For the text-containing cell, return its midpoint in [x, y] coordinate format. 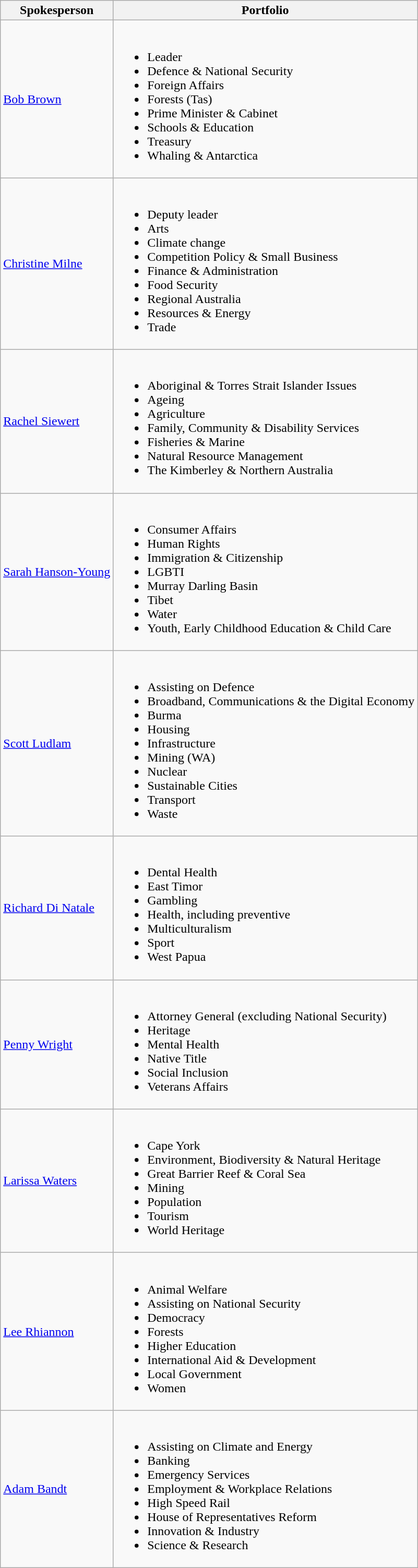
Penny Wright [57, 1044]
Larissa Waters [57, 1181]
Scott Ludlam [57, 743]
Consumer AffairsHuman RightsImmigration & CitizenshipLGBTIMurray Darling BasinTibetWaterYouth, Early Childhood Education & Child Care [265, 572]
Portfolio [265, 10]
Adam Bandt [57, 1489]
Cape YorkEnvironment, Biodiversity & Natural HeritageGreat Barrier Reef & Coral SeaMiningPopulationTourismWorld Heritage [265, 1181]
Deputy leaderArtsClimate changeCompetition Policy & Small BusinessFinance & AdministrationFood SecurityRegional AustraliaResources & EnergyTrade [265, 264]
Christine Milne [57, 264]
Animal WelfareAssisting on National SecurityDemocracyForestsHigher EducationInternational Aid & DevelopmentLocal GovernmentWomen [265, 1331]
Attorney General (excluding National Security)HeritageMental HealthNative TitleSocial InclusionVeterans Affairs [265, 1044]
Spokesperson [57, 10]
Lee Rhiannon [57, 1331]
Assisting on DefenceBroadband, Communications & the Digital EconomyBurmaHousingInfrastructureMining (WA)NuclearSustainable CitiesTransportWaste [265, 743]
Sarah Hanson-Young [57, 572]
Richard Di Natale [57, 908]
Bob Brown [57, 99]
Dental HealthEast TimorGamblingHealth, including preventiveMulticulturalismSportWest Papua [265, 908]
Rachel Siewert [57, 421]
LeaderDefence & National SecurityForeign AffairsForests (Tas)Prime Minister & CabinetSchools & EducationTreasuryWhaling & Antarctica [265, 99]
